Identify which cell holds the provided text, then report its (X, Y) central coordinate. 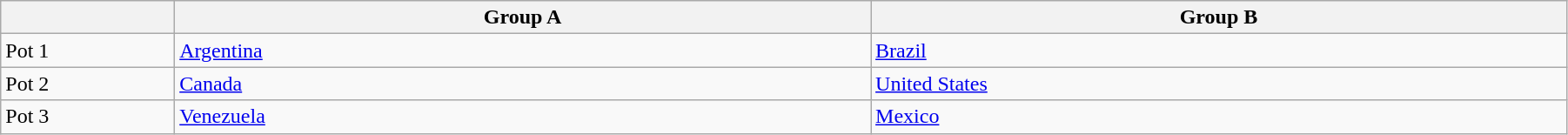
Group B (1219, 17)
Brazil (1219, 51)
Pot 2 (88, 84)
Group A (523, 17)
United States (1219, 84)
Canada (523, 84)
Pot 1 (88, 51)
Pot 3 (88, 117)
Venezuela (523, 117)
Mexico (1219, 117)
Argentina (523, 51)
